Provide the (X, Y) coordinate of the cell's center where the given text is located.  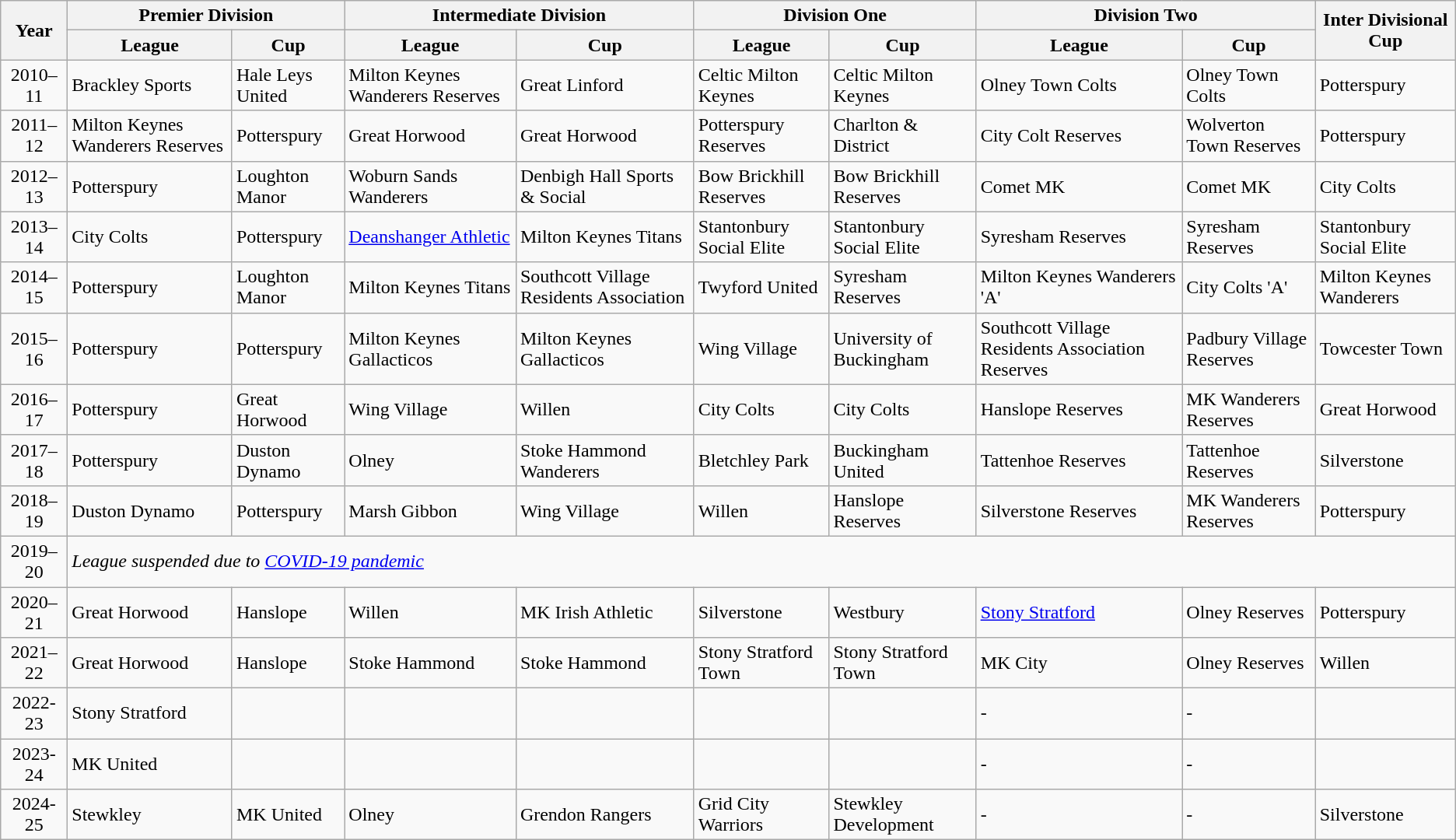
2017–18 (34, 460)
2021–22 (34, 663)
Milton Keynes Wanderers 'A' (1080, 288)
2019–20 (34, 562)
Year (34, 30)
City Colts 'A' (1249, 288)
Stewkley (150, 815)
2016–17 (34, 409)
Towcester Town (1385, 348)
Silverstone Reserves (1080, 510)
MK City (1080, 663)
Bletchley Park (761, 460)
Division One (835, 16)
2024-25 (34, 815)
Inter Divisional Cup (1385, 30)
Westbury (902, 611)
League suspended due to COVID-19 pandemic (761, 562)
Woburn Sands Wanderers (431, 187)
University of Buckingham (902, 348)
2011–12 (34, 135)
MK Irish Athletic (605, 611)
Stewkley Development (902, 815)
Stoke Hammond Wanderers (605, 460)
2022-23 (34, 714)
2014–15 (34, 288)
Marsh Gibbon (431, 510)
Hale Leys United (288, 86)
Potterspury Reserves (761, 135)
Southcott Village Residents Association Reserves (1080, 348)
2010–11 (34, 86)
Milton Keynes Wanderers (1385, 288)
Charlton & District (902, 135)
2013–14 (34, 236)
2023-24 (34, 764)
Division Two (1146, 16)
Twyford United (761, 288)
Brackley Sports (150, 86)
Premier Division (206, 16)
City Colt Reserves (1080, 135)
2020–21 (34, 611)
Grendon Rangers (605, 815)
Great Linford (605, 86)
Denbigh Hall Sports & Social (605, 187)
2018–19 (34, 510)
Padbury Village Reserves (1249, 348)
Wolverton Town Reserves (1249, 135)
Deanshanger Athletic (431, 236)
Grid City Warriors (761, 815)
2012–13 (34, 187)
2015–16 (34, 348)
Buckingham United (902, 460)
Intermediate Division (520, 16)
Southcott Village Residents Association (605, 288)
